Search for the cell housing the specified text and yield its (X, Y) center coordinate. 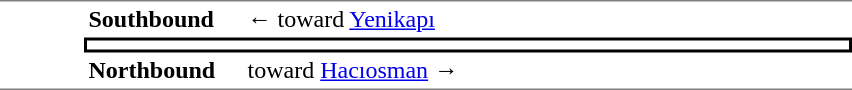
Northbound (164, 71)
← toward Yenikapı (548, 19)
toward Hacıosman → (548, 71)
Southbound (164, 19)
